Scan for the cell matching the given text and deliver its [x, y] coordinate at center. 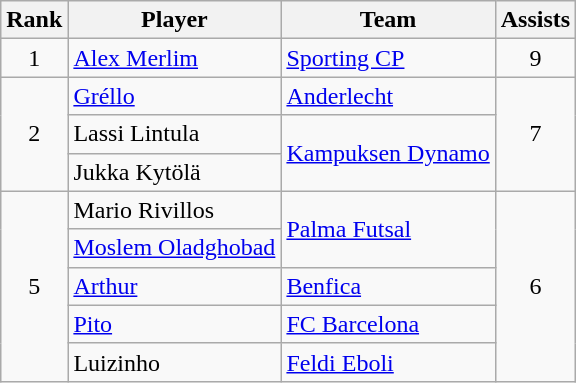
Lassi Lintula [174, 134]
Luizinho [174, 362]
Player [174, 20]
Moslem Oladghobad [174, 248]
Rank [34, 20]
2 [34, 134]
Arthur [174, 286]
5 [34, 286]
Mario Rivillos [174, 210]
Sporting CP [388, 58]
Alex Merlim [174, 58]
6 [535, 286]
Benfica [388, 286]
FC Barcelona [388, 324]
Team [388, 20]
1 [34, 58]
Gréllo [174, 96]
Kampuksen Dynamo [388, 153]
Palma Futsal [388, 229]
7 [535, 134]
Anderlecht [388, 96]
Feldi Eboli [388, 362]
Jukka Kytölä [174, 172]
Pito [174, 324]
Assists [535, 20]
9 [535, 58]
